Provide the (x, y) coordinate of the cell's center where the given text is located.  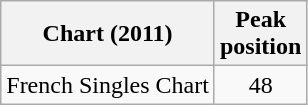
Chart (2011) (108, 34)
48 (260, 85)
Peakposition (260, 34)
French Singles Chart (108, 85)
